Pinpoint the cell where the given text exists, returning its (x, y) midpoint coordinate. 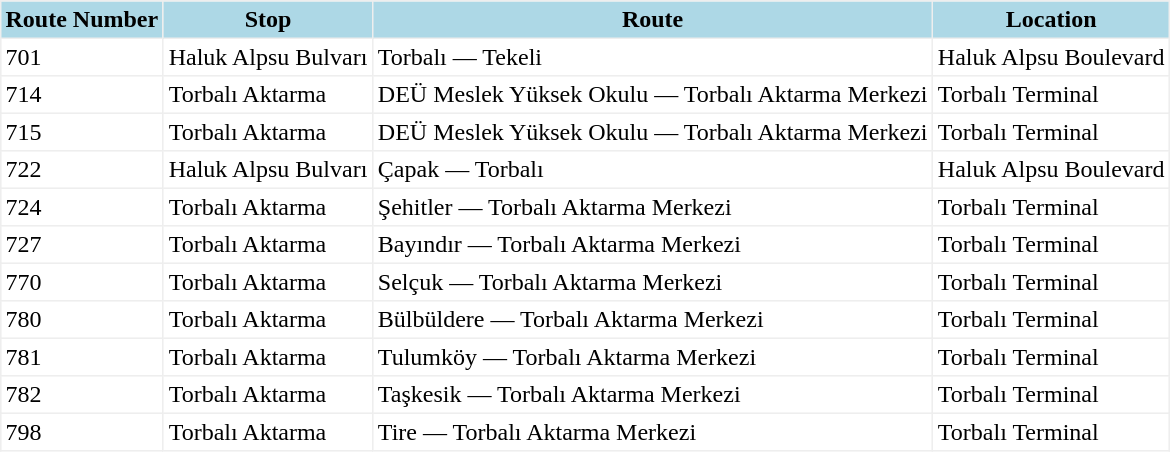
Selçuk — Torbalı Aktarma Merkezi (653, 282)
727 (82, 245)
780 (82, 320)
701 (82, 57)
722 (82, 170)
Tulumköy — Torbalı Aktarma Merkezi (653, 357)
Tire — Torbalı Aktarma Merkezi (653, 432)
770 (82, 282)
Route Number (82, 20)
Route (653, 20)
781 (82, 357)
Stop (268, 20)
Taşkesik — Torbalı Aktarma Merkezi (653, 395)
Bülbüldere — Torbalı Aktarma Merkezi (653, 320)
724 (82, 207)
782 (82, 395)
714 (82, 95)
715 (82, 132)
Bayındır — Torbalı Aktarma Merkezi (653, 245)
Location (1052, 20)
Çapak — Torbalı (653, 170)
798 (82, 432)
Torbalı — Tekeli (653, 57)
Şehitler — Torbalı Aktarma Merkezi (653, 207)
